Output the (X, Y) coordinate of the center of the cell containing the given text.  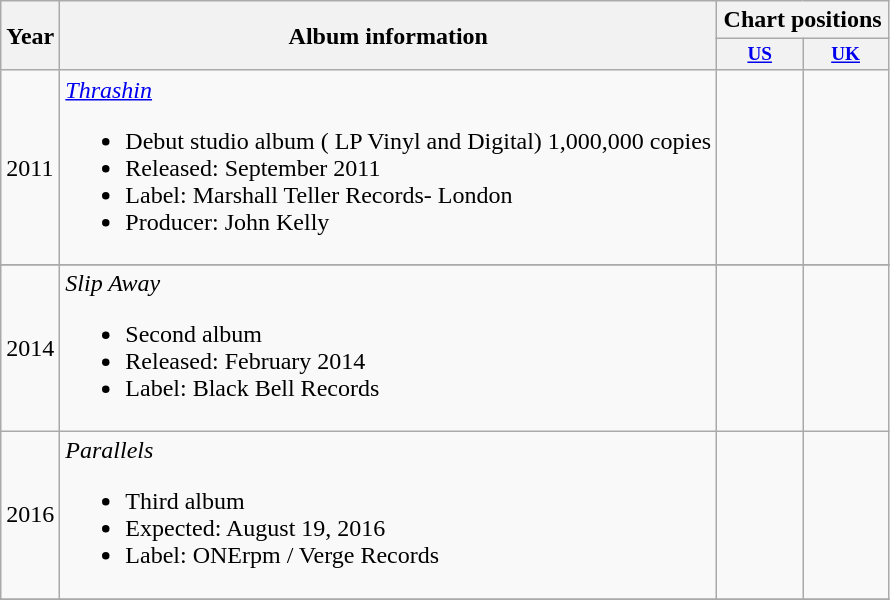
UK (846, 55)
2014 (30, 348)
Slip AwaySecond albumReleased: February 2014Label: Black Bell Records (388, 348)
2011 (30, 167)
Chart positions (803, 20)
Album information (388, 36)
ThrashinDebut studio album ( LP Vinyl and Digital) 1,000,000 copiesReleased: September 2011Label: Marshall Teller Records- LondonProducer: John Kelly (388, 167)
ParallelsThird albumExpected: August 19, 2016Label: ONErpm / Verge Records (388, 516)
Year (30, 36)
2016 (30, 516)
US (760, 55)
